Output the [x, y] coordinate of the center of the cell containing the given text.  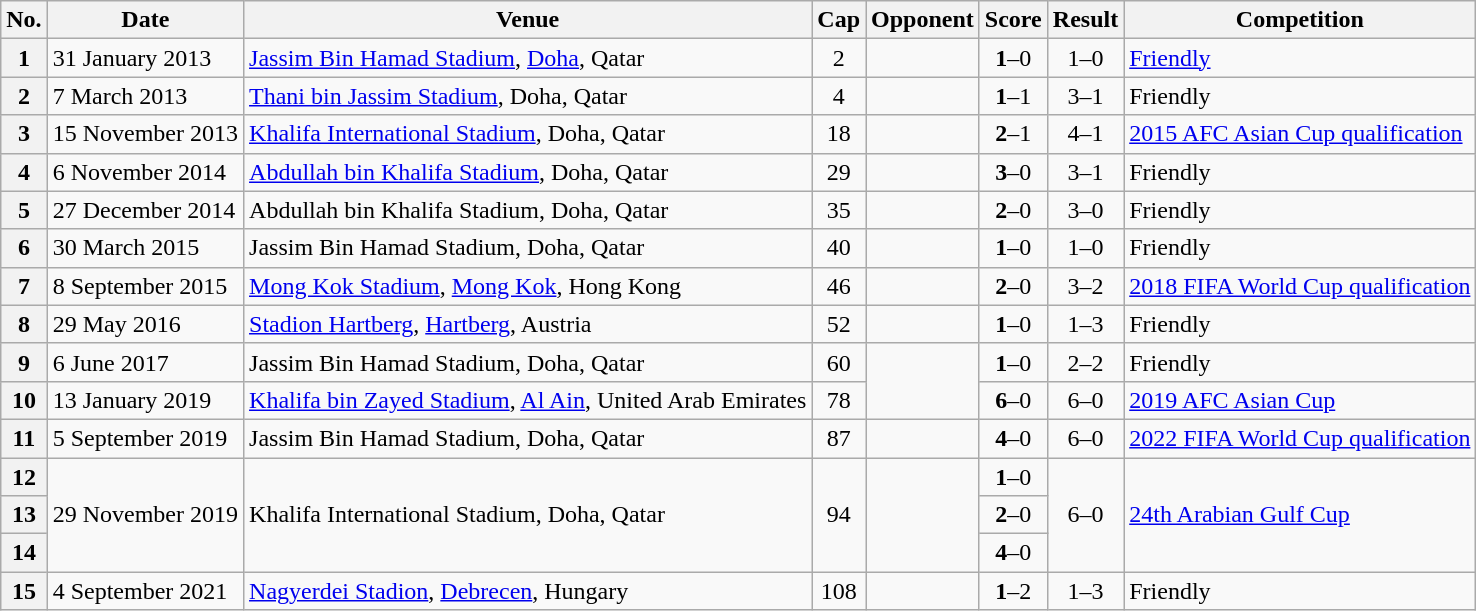
3 [24, 134]
7 March 2013 [145, 96]
2–1 [1013, 134]
Mong Kok Stadium, Mong Kok, Hong Kong [528, 286]
4–1 [1085, 134]
1–1 [1013, 96]
29 May 2016 [145, 324]
No. [24, 20]
35 [839, 210]
27 December 2014 [145, 210]
52 [839, 324]
29 [839, 172]
6 [24, 248]
10 [24, 400]
108 [839, 591]
1 [24, 58]
46 [839, 286]
5 [24, 210]
Venue [528, 20]
78 [839, 400]
Thani bin Jassim Stadium, Doha, Qatar [528, 96]
5 September 2019 [145, 438]
6 June 2017 [145, 362]
8 [24, 324]
9 [24, 362]
Opponent [923, 20]
2015 AFC Asian Cup qualification [1300, 134]
11 [24, 438]
Khalifa bin Zayed Stadium, Al Ain, United Arab Emirates [528, 400]
Score [1013, 20]
40 [839, 248]
87 [839, 438]
29 November 2019 [145, 515]
2–2 [1085, 362]
13 [24, 515]
Competition [1300, 20]
Date [145, 20]
3–2 [1085, 286]
7 [24, 286]
4 September 2021 [145, 591]
6 November 2014 [145, 172]
15 November 2013 [145, 134]
Stadion Hartberg, Hartberg, Austria [528, 324]
15 [24, 591]
Cap [839, 20]
31 January 2013 [145, 58]
13 January 2019 [145, 400]
18 [839, 134]
30 March 2015 [145, 248]
2018 FIFA World Cup qualification [1300, 286]
2019 AFC Asian Cup [1300, 400]
14 [24, 553]
24th Arabian Gulf Cup [1300, 515]
Result [1085, 20]
1–2 [1013, 591]
2022 FIFA World Cup qualification [1300, 438]
Nagyerdei Stadion, Debrecen, Hungary [528, 591]
12 [24, 477]
60 [839, 362]
94 [839, 515]
8 September 2015 [145, 286]
